Extract the [X, Y] coordinate from the center of the cell holding the provided text.  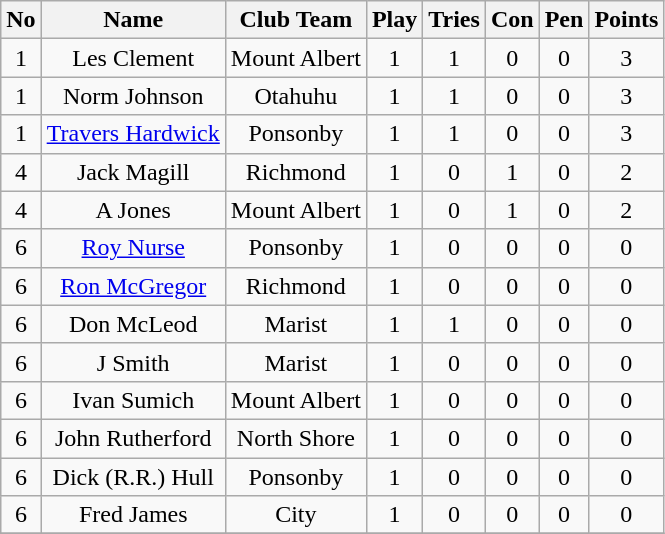
North Shore [296, 438]
Tries [454, 20]
Pen [564, 20]
Otahuhu [296, 96]
No [21, 20]
Roy Nurse [133, 248]
City [296, 515]
Con [512, 20]
Fred James [133, 515]
Don McLeod [133, 324]
A Jones [133, 210]
Name [133, 20]
Les Clement [133, 58]
Play [394, 20]
Ivan Sumich [133, 400]
John Rutherford [133, 438]
Travers Hardwick [133, 134]
Points [626, 20]
J Smith [133, 362]
Dick (R.R.) Hull [133, 477]
Norm Johnson [133, 96]
Jack Magill [133, 172]
Ron McGregor [133, 286]
Club Team [296, 20]
